Search for the cell housing the specified text and yield its [x, y] center coordinate. 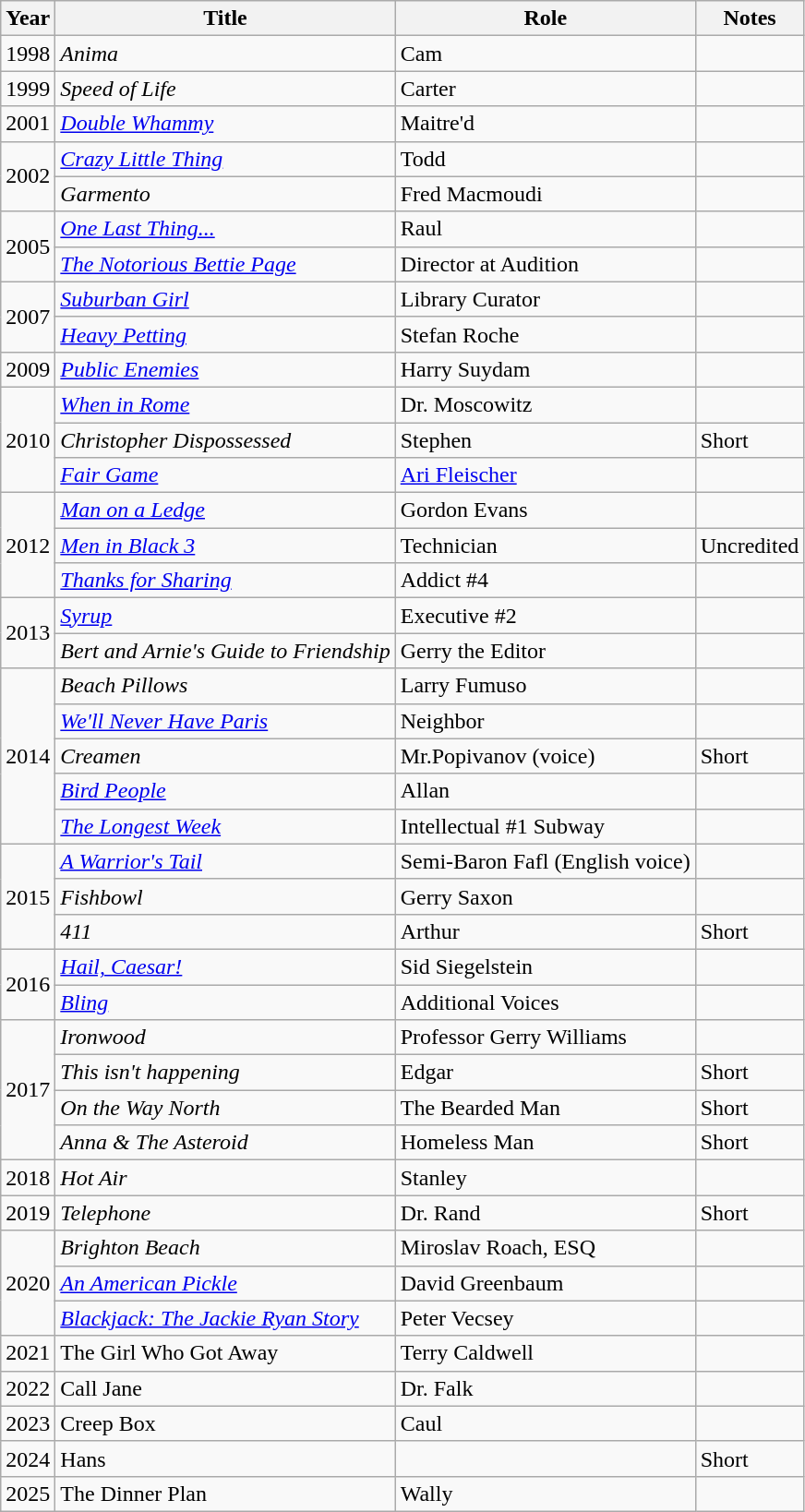
2010 [28, 439]
Fair Game [225, 475]
Men in Black 3 [225, 546]
Gordon Evans [545, 510]
Professor Gerry Williams [545, 1038]
The Girl Who Got Away [225, 1353]
Semi-Baron Fafl (English voice) [545, 861]
Caul [545, 1423]
Harry Suydam [545, 369]
1999 [28, 89]
2007 [28, 317]
Wally [545, 1494]
2005 [28, 246]
Hot Air [225, 1178]
Raul [545, 229]
Todd [545, 159]
Title [225, 18]
Bird People [225, 791]
Sid Siegelstein [545, 966]
Neighbor [545, 721]
Mr.Popivanov (voice) [545, 756]
2025 [28, 1494]
Technician [545, 546]
The Bearded Man [545, 1108]
2015 [28, 896]
One Last Thing... [225, 229]
Year [28, 18]
Garmento [225, 194]
Anima [225, 54]
Director at Audition [545, 264]
Ari Fleischer [545, 475]
2017 [28, 1090]
Man on a Ledge [225, 510]
On the Way North [225, 1108]
A Warrior's Tail [225, 861]
Double Whammy [225, 124]
Bert and Arnie's Guide to Friendship [225, 651]
Miroslav Roach, ESQ [545, 1248]
2018 [28, 1178]
Fred Macmoudi [545, 194]
Hans [225, 1458]
Terry Caldwell [545, 1353]
We'll Never Have Paris [225, 721]
The Notorious Bettie Page [225, 264]
Syrup [225, 616]
Homeless Man [545, 1143]
When in Rome [225, 404]
Executive #2 [545, 616]
Gerry Saxon [545, 896]
Edgar [545, 1073]
Stanley [545, 1178]
Notes [750, 18]
2019 [28, 1213]
Addict #4 [545, 581]
Thanks for Sharing [225, 581]
Beach Pillows [225, 686]
2014 [28, 756]
Ironwood [225, 1038]
Carter [545, 89]
2022 [28, 1388]
2002 [28, 176]
Blackjack: The Jackie Ryan Story [225, 1318]
Public Enemies [225, 369]
Fishbowl [225, 896]
Allan [545, 791]
1998 [28, 54]
2012 [28, 546]
411 [225, 931]
Dr. Rand [545, 1213]
Christopher Dispossessed [225, 440]
David Greenbaum [545, 1283]
This isn't happening [225, 1073]
Hail, Caesar! [225, 966]
Telephone [225, 1213]
Larry Fumuso [545, 686]
2009 [28, 369]
Maitre'd [545, 124]
Anna & The Asteroid [225, 1143]
Gerry the Editor [545, 651]
2023 [28, 1423]
Heavy Petting [225, 334]
2016 [28, 984]
2024 [28, 1458]
The Dinner Plan [225, 1494]
Additional Voices [545, 1002]
Arthur [545, 931]
Intellectual #1 Subway [545, 826]
Cam [545, 54]
Creep Box [225, 1423]
Bling [225, 1002]
Crazy Little Thing [225, 159]
Call Jane [225, 1388]
Peter Vecsey [545, 1318]
Uncredited [750, 546]
The Longest Week [225, 826]
Speed of Life [225, 89]
Brighton Beach [225, 1248]
2020 [28, 1283]
2021 [28, 1353]
Stephen [545, 440]
An American Pickle [225, 1283]
Creamen [225, 756]
2001 [28, 124]
Dr. Moscowitz [545, 404]
Dr. Falk [545, 1388]
Role [545, 18]
2013 [28, 633]
Suburban Girl [225, 299]
Library Curator [545, 299]
Stefan Roche [545, 334]
